Search for the cell housing the specified text and yield its [x, y] center coordinate. 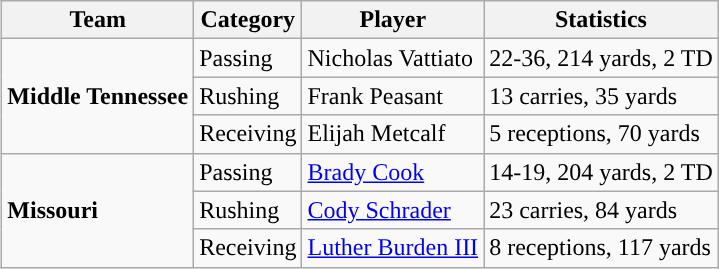
Category [248, 20]
Elijah Metcalf [393, 134]
23 carries, 84 yards [602, 210]
Frank Peasant [393, 96]
Cody Schrader [393, 210]
8 receptions, 117 yards [602, 248]
22-36, 214 yards, 2 TD [602, 58]
Team [98, 20]
Player [393, 20]
Middle Tennessee [98, 96]
13 carries, 35 yards [602, 96]
Statistics [602, 20]
Nicholas Vattiato [393, 58]
Missouri [98, 210]
14-19, 204 yards, 2 TD [602, 172]
Luther Burden III [393, 248]
Brady Cook [393, 172]
5 receptions, 70 yards [602, 134]
